Return the [X, Y] coordinate for the center point of the cell that contains the specified text.  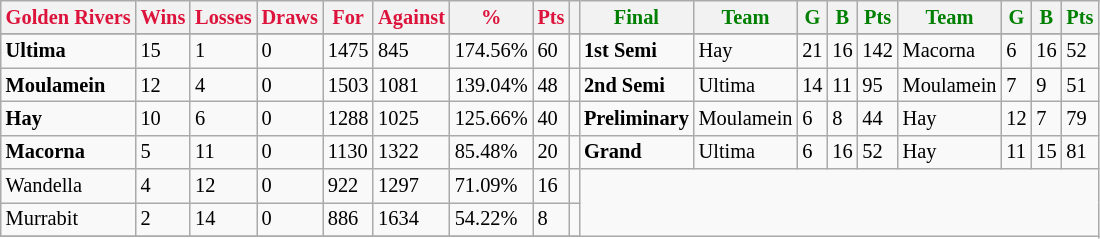
Wandella [68, 186]
Losses [223, 17]
Murrabit [68, 219]
139.04% [492, 85]
10 [164, 118]
1081 [412, 85]
40 [552, 118]
54.22% [492, 219]
1st Semi [636, 51]
1322 [412, 152]
2 [164, 219]
174.56% [492, 51]
9 [1046, 85]
922 [348, 186]
% [492, 17]
Final [636, 17]
Against [412, 17]
1025 [412, 118]
5 [164, 152]
1130 [348, 152]
1475 [348, 51]
1634 [412, 219]
Preliminary [636, 118]
21 [812, 51]
Grand [636, 152]
886 [348, 219]
71.09% [492, 186]
Draws [290, 17]
2nd Semi [636, 85]
81 [1080, 152]
95 [877, 85]
Golden Rivers [68, 17]
1288 [348, 118]
85.48% [492, 152]
79 [1080, 118]
20 [552, 152]
125.66% [492, 118]
44 [877, 118]
For [348, 17]
48 [552, 85]
51 [1080, 85]
60 [552, 51]
1297 [412, 186]
Wins [164, 17]
1 [223, 51]
1503 [348, 85]
845 [412, 51]
142 [877, 51]
